Find where the given text appears and provide that cell's center as (X, Y) coordinate. 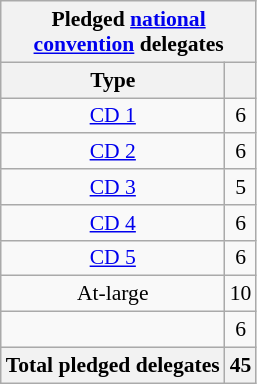
At-large (113, 294)
45 (241, 365)
Total pledged delegates (113, 365)
Type (113, 80)
CD 5 (113, 258)
10 (241, 294)
CD 2 (113, 152)
Pledged nationalconvention delegates (129, 32)
5 (241, 187)
CD 1 (113, 116)
CD 4 (113, 223)
CD 3 (113, 187)
